Detect which cell encompasses the target text, then output its [X, Y] center coordinate. 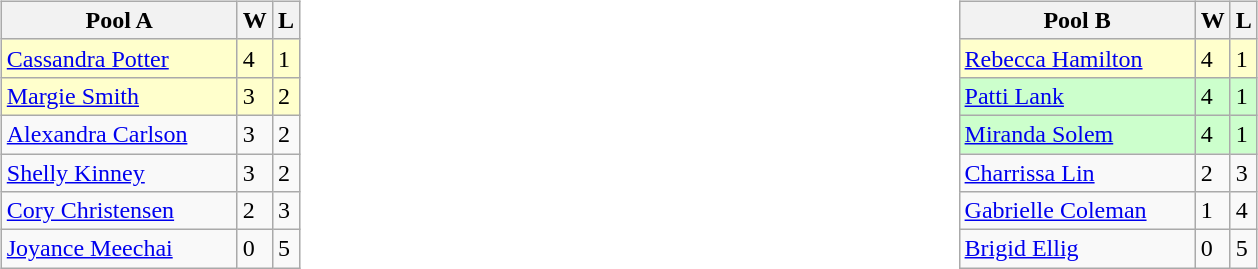
Margie Smith [119, 96]
Cory Christensen [119, 211]
Cassandra Potter [119, 58]
Charrissa Lin [1077, 173]
Miranda Solem [1077, 134]
Alexandra Carlson [119, 134]
Patti Lank [1077, 96]
Brigid Ellig [1077, 249]
Joyance Meechai [119, 249]
Pool A [119, 20]
Pool B [1077, 20]
Gabrielle Coleman [1077, 211]
Rebecca Hamilton [1077, 58]
Shelly Kinney [119, 173]
